Provide the [X, Y] coordinate of the cell's center where the given text is located.  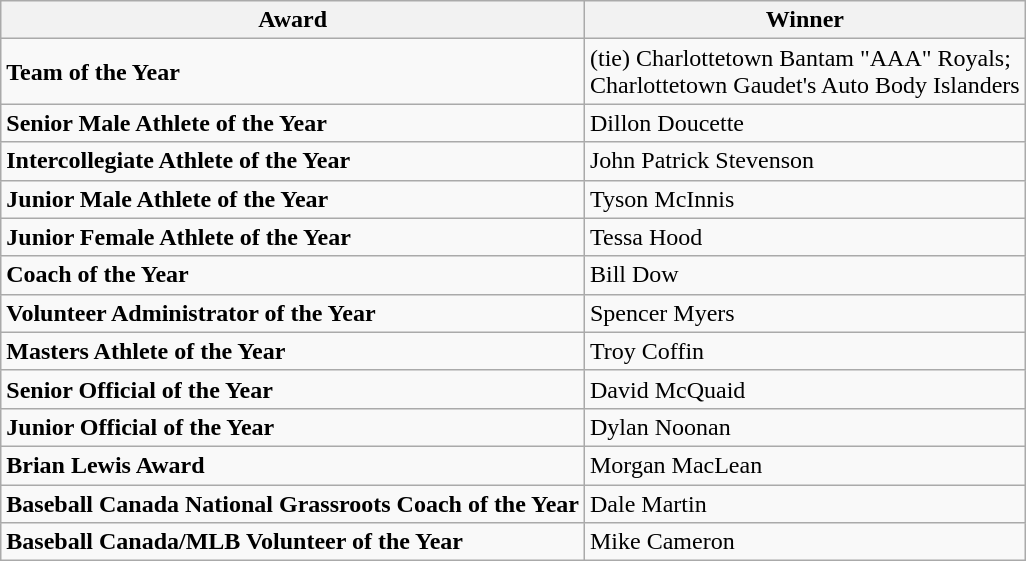
Coach of the Year [293, 275]
Baseball Canada National Grassroots Coach of the Year [293, 503]
(tie) Charlottetown Bantam "AAA" Royals;Charlottetown Gaudet's Auto Body Islanders [804, 72]
Mike Cameron [804, 542]
Senior Official of the Year [293, 389]
Award [293, 20]
Junior Male Athlete of the Year [293, 199]
Dale Martin [804, 503]
Spencer Myers [804, 313]
Dylan Noonan [804, 427]
Intercollegiate Athlete of the Year [293, 161]
Team of the Year [293, 72]
David McQuaid [804, 389]
Masters Athlete of the Year [293, 351]
Bill Dow [804, 275]
Troy Coffin [804, 351]
Winner [804, 20]
Senior Male Athlete of the Year [293, 123]
Volunteer Administrator of the Year [293, 313]
Junior Official of the Year [293, 427]
Tyson McInnis [804, 199]
Morgan MacLean [804, 465]
Brian Lewis Award [293, 465]
John Patrick Stevenson [804, 161]
Tessa Hood [804, 237]
Baseball Canada/MLB Volunteer of the Year [293, 542]
Dillon Doucette [804, 123]
Junior Female Athlete of the Year [293, 237]
